Provide the [x, y] coordinate of the cell's center where the given text is located.  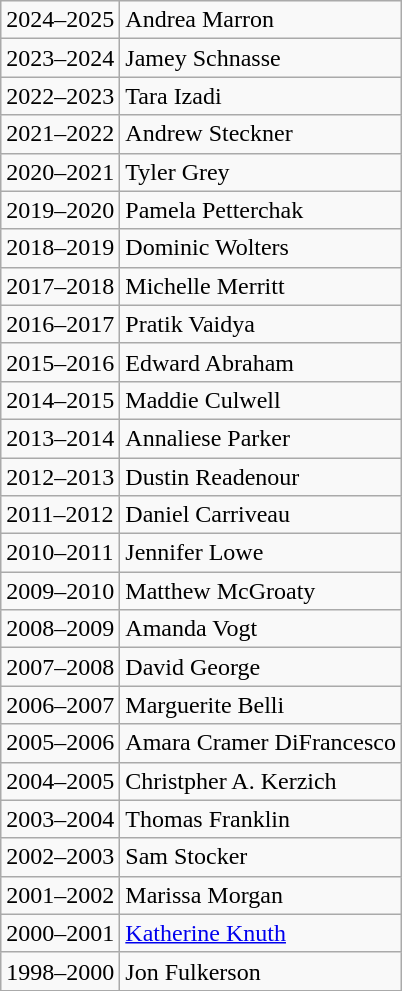
2024–2025 [60, 20]
Maddie Culwell [261, 400]
Edward Abraham [261, 362]
2001–2002 [60, 895]
2012–2013 [60, 477]
Daniel Carriveau [261, 515]
Jon Fulkerson [261, 971]
2019–2020 [60, 210]
2007–2008 [60, 667]
2020–2021 [60, 172]
Amara Cramer DiFrancesco [261, 743]
Marissa Morgan [261, 895]
2022–2023 [60, 96]
Matthew McGroaty [261, 591]
Dustin Readenour [261, 477]
Thomas Franklin [261, 819]
2023–2024 [60, 58]
David George [261, 667]
2017–2018 [60, 286]
2000–2001 [60, 933]
Michelle Merritt [261, 286]
Christpher A. Kerzich [261, 781]
2009–2010 [60, 591]
2011–2012 [60, 515]
Amanda Vogt [261, 629]
Pamela Petterchak [261, 210]
Dominic Wolters [261, 248]
Tyler Grey [261, 172]
Annaliese Parker [261, 438]
2005–2006 [60, 743]
2018–2019 [60, 248]
2004–2005 [60, 781]
2006–2007 [60, 705]
2015–2016 [60, 362]
Marguerite Belli [261, 705]
2013–2014 [60, 438]
Andrew Steckner [261, 134]
Andrea Marron [261, 20]
2002–2003 [60, 857]
Pratik Vaidya [261, 324]
2003–2004 [60, 819]
1998–2000 [60, 971]
2014–2015 [60, 400]
Sam Stocker [261, 857]
Jamey Schnasse [261, 58]
2010–2011 [60, 553]
2016–2017 [60, 324]
Katherine Knuth [261, 933]
2008–2009 [60, 629]
2021–2022 [60, 134]
Jennifer Lowe [261, 553]
Tara Izadi [261, 96]
